From the cell containing the given text, extract its center point as (X, Y) coordinate. 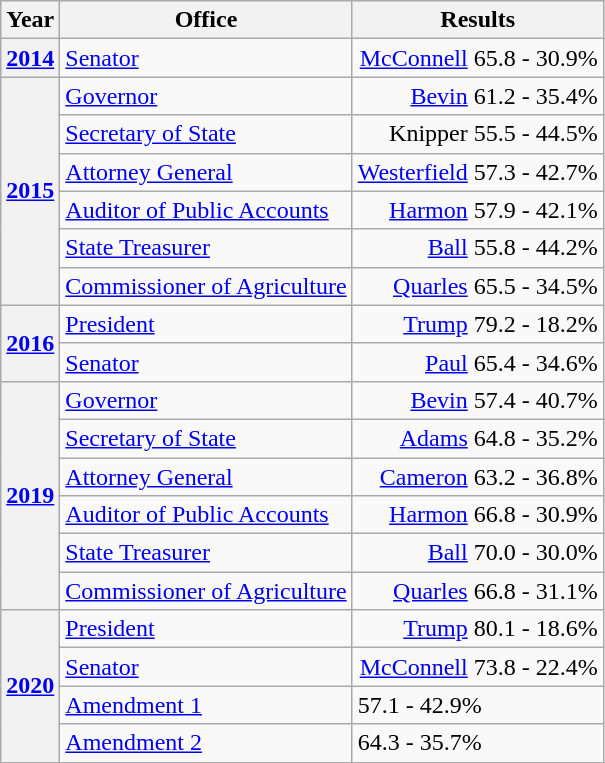
2020 (30, 686)
Bevin 57.4 - 40.7% (478, 400)
Amendment 1 (206, 705)
Amendment 2 (206, 743)
2019 (30, 495)
Trump 80.1 - 18.6% (478, 629)
2014 (30, 58)
Office (206, 20)
57.1 - 42.9% (478, 705)
Harmon 57.9 - 42.1% (478, 210)
McConnell 73.8 - 22.4% (478, 667)
Quarles 66.8 - 31.1% (478, 591)
Quarles 65.5 - 34.5% (478, 286)
McConnell 65.8 - 30.9% (478, 58)
Results (478, 20)
Cameron 63.2 - 36.8% (478, 477)
Paul 65.4 - 34.6% (478, 362)
Ball 55.8 - 44.2% (478, 248)
Knipper 55.5 - 44.5% (478, 134)
Ball 70.0 - 30.0% (478, 553)
Trump 79.2 - 18.2% (478, 324)
Adams 64.8 - 35.2% (478, 438)
Year (30, 20)
2015 (30, 191)
Harmon 66.8 - 30.9% (478, 515)
Westerfield 57.3 - 42.7% (478, 172)
2016 (30, 343)
64.3 - 35.7% (478, 743)
Bevin 61.2 - 35.4% (478, 96)
